Provide the [x, y] coordinate of the cell's center where the given text is located.  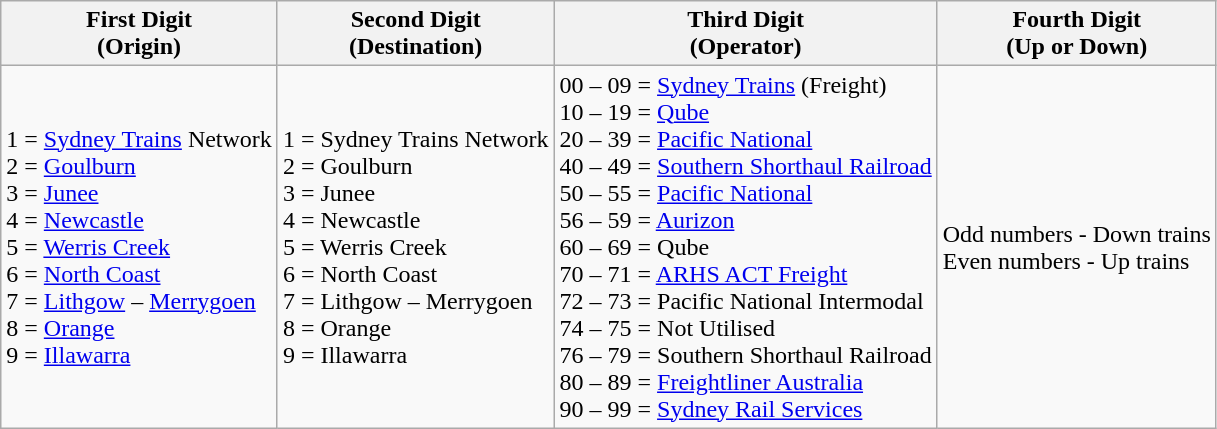
Second Digit(Destination) [416, 34]
Third Digit(Operator) [746, 34]
Odd numbers - Down trainsEven numbers - Up trains [1076, 247]
First Digit(Origin) [140, 34]
Fourth Digit(Up or Down) [1076, 34]
